Provide the [x, y] coordinate of the cell's center where the given text is located.  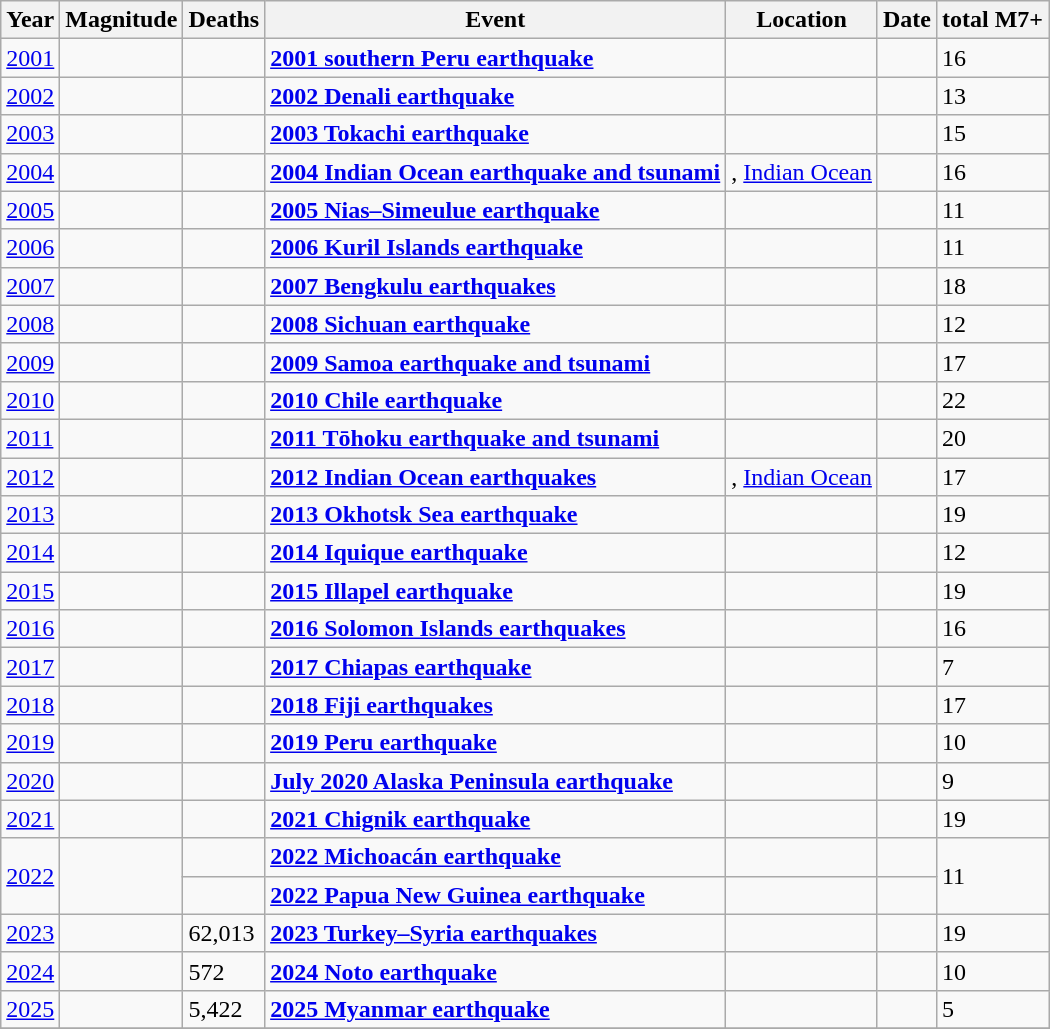
2019 [30, 743]
2011 [30, 438]
2022 Michoacán earthquake [496, 857]
2018 Fiji earthquakes [496, 705]
2001 [30, 58]
2020 [30, 781]
2023 [30, 933]
2022 Papua New Guinea earthquake [496, 895]
13 [992, 96]
2002 Denali earthquake [496, 96]
2007 [30, 286]
Magnitude [122, 20]
2015 Illapel earthquake [496, 591]
Event [496, 20]
2006 Kuril Islands earthquake [496, 248]
2010 Chile earthquake [496, 400]
July 2020 Alaska Peninsula earthquake [496, 781]
2025 [30, 1009]
18 [992, 286]
2008 Sichuan earthquake [496, 324]
2006 [30, 248]
2024 Noto earthquake [496, 971]
2003 [30, 134]
2023 Turkey–Syria earthquakes [496, 933]
572 [224, 971]
2013 Okhotsk Sea earthquake [496, 515]
2009 Samoa earthquake and tsunami [496, 362]
Year [30, 20]
2021 Chignik earthquake [496, 819]
2013 [30, 515]
20 [992, 438]
2005 [30, 210]
2019 Peru earthquake [496, 743]
2016 Solomon Islands earthquakes [496, 629]
2007 Bengkulu earthquakes [496, 286]
5,422 [224, 1009]
62,013 [224, 933]
2016 [30, 629]
2017 [30, 667]
2003 Tokachi earthquake [496, 134]
2001 southern Peru earthquake [496, 58]
Deaths [224, 20]
2002 [30, 96]
2012 [30, 477]
2021 [30, 819]
2024 [30, 971]
2022 [30, 876]
2010 [30, 400]
2012 Indian Ocean earthquakes [496, 477]
15 [992, 134]
2005 Nias–Simeulue earthquake [496, 210]
2009 [30, 362]
Date [906, 20]
2018 [30, 705]
2004 [30, 172]
2025 Myanmar earthquake [496, 1009]
7 [992, 667]
22 [992, 400]
5 [992, 1009]
2015 [30, 591]
total M7+ [992, 20]
2014 Iquique earthquake [496, 553]
2017 Chiapas earthquake [496, 667]
2014 [30, 553]
9 [992, 781]
2011 Tōhoku earthquake and tsunami [496, 438]
2008 [30, 324]
2004 Indian Ocean earthquake and tsunami [496, 172]
Location [802, 20]
